Search for the cell housing the specified text and yield its (X, Y) center coordinate. 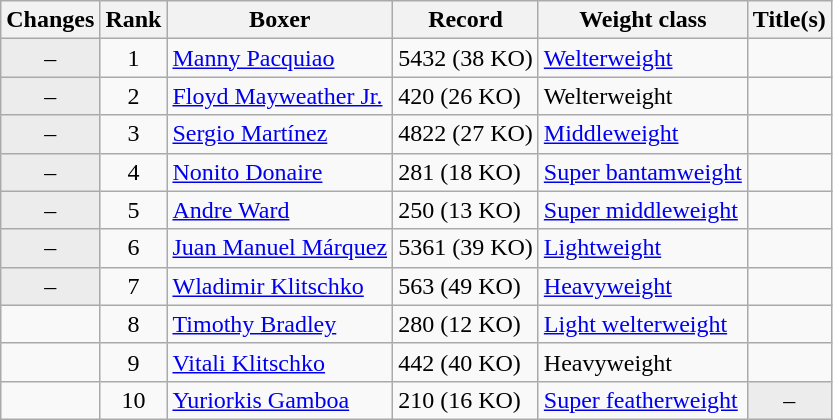
Super bantamweight (642, 172)
9 (134, 362)
Manny Pacquiao (280, 58)
Floyd Mayweather Jr. (280, 96)
Boxer (280, 20)
5361 (39 KO) (466, 248)
Title(s) (789, 20)
280 (12 KO) (466, 324)
4822 (27 KO) (466, 134)
Changes (50, 20)
Middleweight (642, 134)
5 (134, 210)
1 (134, 58)
Timothy Bradley (280, 324)
Yuriorkis Gamboa (280, 400)
6 (134, 248)
420 (26 KO) (466, 96)
210 (16 KO) (466, 400)
2 (134, 96)
Record (466, 20)
442 (40 KO) (466, 362)
Lightweight (642, 248)
4 (134, 172)
Juan Manuel Márquez (280, 248)
Super featherweight (642, 400)
563 (49 KO) (466, 286)
7 (134, 286)
5432 (38 KO) (466, 58)
Rank (134, 20)
Sergio Martínez (280, 134)
Vitali Klitschko (280, 362)
Nonito Donaire (280, 172)
281 (18 KO) (466, 172)
10 (134, 400)
3 (134, 134)
Weight class (642, 20)
Super middleweight (642, 210)
Andre Ward (280, 210)
8 (134, 324)
Light welterweight (642, 324)
250 (13 KO) (466, 210)
Wladimir Klitschko (280, 286)
